Provide the [X, Y] coordinate of the cell's center where the given text is located.  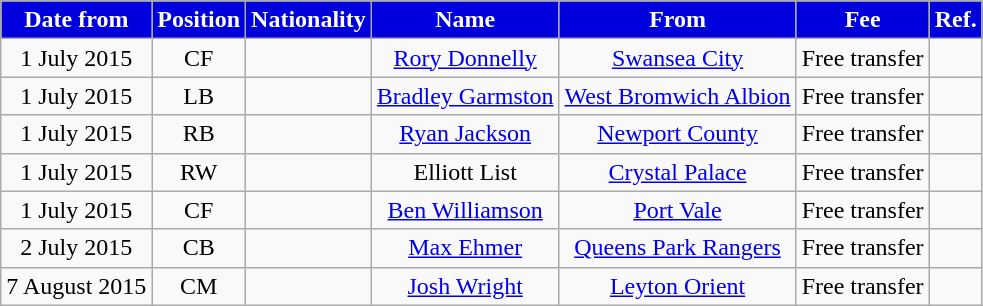
Name [465, 20]
Bradley Garmston [465, 96]
Newport County [678, 134]
RW [199, 172]
Josh Wright [465, 286]
Ref. [956, 20]
Ben Williamson [465, 210]
2 July 2015 [76, 248]
CM [199, 286]
Elliott List [465, 172]
Nationality [309, 20]
Position [199, 20]
Ryan Jackson [465, 134]
LB [199, 96]
Date from [76, 20]
Crystal Palace [678, 172]
Fee [862, 20]
Port Vale [678, 210]
Rory Donnelly [465, 58]
CB [199, 248]
From [678, 20]
7 August 2015 [76, 286]
Max Ehmer [465, 248]
RB [199, 134]
Queens Park Rangers [678, 248]
Swansea City [678, 58]
West Bromwich Albion [678, 96]
Leyton Orient [678, 286]
